Extract the (X, Y) coordinate from the center of the cell holding the provided text.  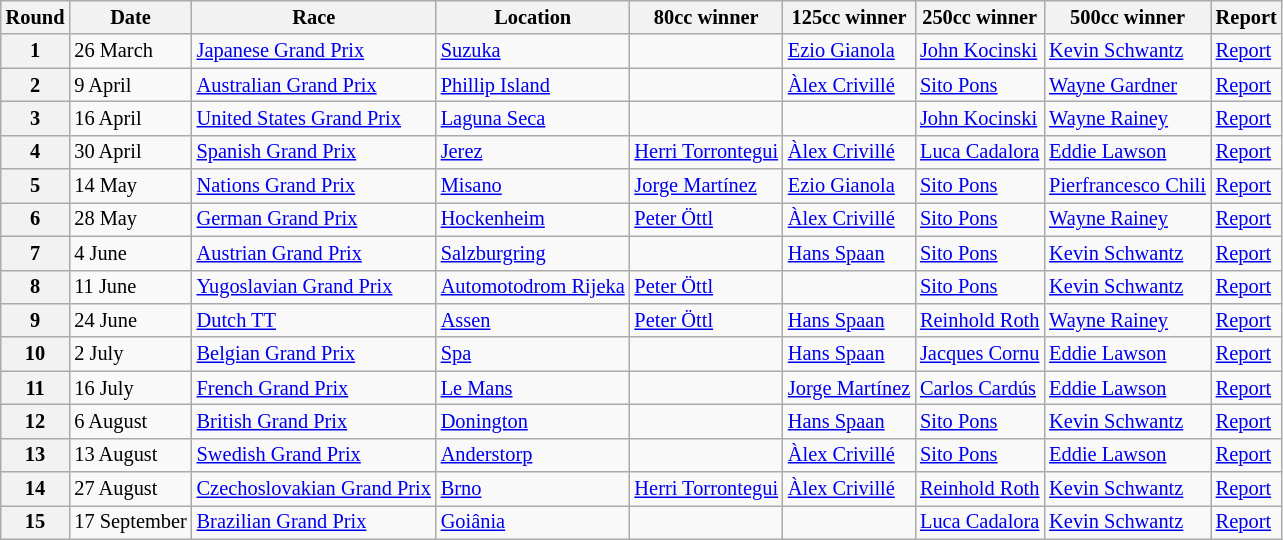
Donington (533, 421)
Misano (533, 186)
Wayne Gardner (1127, 85)
Automotodrom Rijeka (533, 287)
Assen (533, 320)
Round (36, 17)
500cc winner (1127, 17)
Date (130, 17)
Czechoslovakian Grand Prix (314, 489)
Race (314, 17)
14 (36, 489)
1 (36, 51)
8 (36, 287)
Location (533, 17)
Brno (533, 489)
17 September (130, 522)
Australian Grand Prix (314, 85)
30 April (130, 152)
11 (36, 388)
125cc winner (849, 17)
13 (36, 455)
5 (36, 186)
Jacques Cornu (980, 354)
9 (36, 320)
Brazilian Grand Prix (314, 522)
Hockenheim (533, 219)
14 May (130, 186)
80cc winner (706, 17)
Laguna Seca (533, 118)
11 June (130, 287)
Dutch TT (314, 320)
Le Mans (533, 388)
German Grand Prix (314, 219)
6 (36, 219)
Jerez (533, 152)
2 July (130, 354)
Anderstorp (533, 455)
Japanese Grand Prix (314, 51)
15 (36, 522)
24 June (130, 320)
250cc winner (980, 17)
Spa (533, 354)
Swedish Grand Prix (314, 455)
12 (36, 421)
Pierfrancesco Chili (1127, 186)
Yugoslavian Grand Prix (314, 287)
9 April (130, 85)
26 March (130, 51)
16 April (130, 118)
Nations Grand Prix (314, 186)
16 July (130, 388)
Austrian Grand Prix (314, 253)
British Grand Prix (314, 421)
27 August (130, 489)
United States Grand Prix (314, 118)
Belgian Grand Prix (314, 354)
Phillip Island (533, 85)
10 (36, 354)
Spanish Grand Prix (314, 152)
French Grand Prix (314, 388)
2 (36, 85)
Carlos Cardús (980, 388)
4 June (130, 253)
13 August (130, 455)
3 (36, 118)
Salzburgring (533, 253)
28 May (130, 219)
6 August (130, 421)
Goiânia (533, 522)
4 (36, 152)
Suzuka (533, 51)
7 (36, 253)
